Capture the cell that displays the provided text and extract its [X, Y] central coordinate. 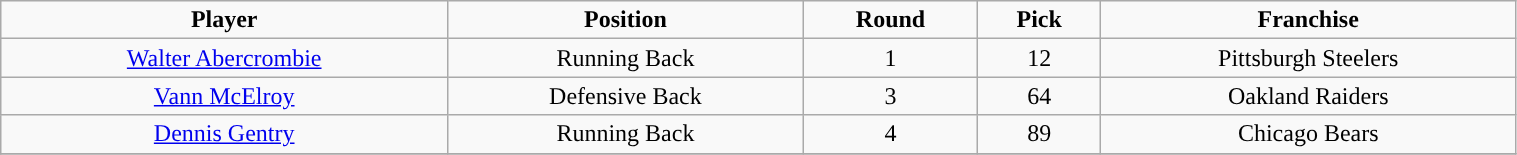
Round [890, 20]
Franchise [1308, 20]
Dennis Gentry [224, 134]
12 [1039, 58]
Pick [1039, 20]
Pittsburgh Steelers [1308, 58]
89 [1039, 134]
Chicago Bears [1308, 134]
Walter Abercrombie [224, 58]
Defensive Back [626, 96]
3 [890, 96]
Vann McElroy [224, 96]
Position [626, 20]
Player [224, 20]
Oakland Raiders [1308, 96]
64 [1039, 96]
1 [890, 58]
4 [890, 134]
